Scan for the cell matching the given text and deliver its (X, Y) coordinate at center. 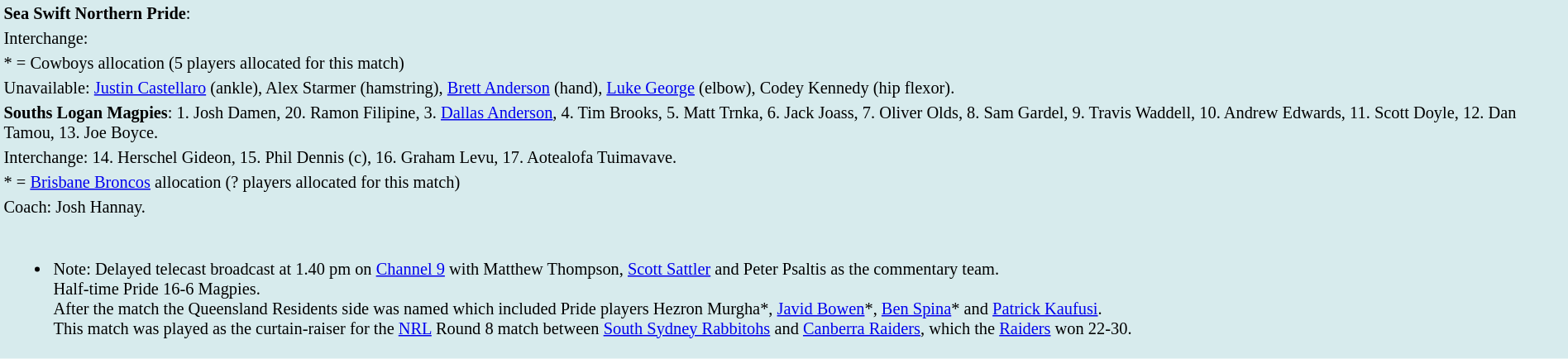
Interchange: (784, 38)
Unavailable: Justin Castellaro (ankle), Alex Starmer (hamstring), Brett Anderson (hand), Luke George (elbow), Codey Kennedy (hip flexor). (784, 88)
Sea Swift Northern Pride: (784, 13)
* = Brisbane Broncos allocation (? players allocated for this match) (784, 182)
* = Cowboys allocation (5 players allocated for this match) (784, 63)
Coach: Josh Hannay. (784, 207)
Interchange: 14. Herschel Gideon, 15. Phil Dennis (c), 16. Graham Levu, 17. Aotealofa Tuimavave. (784, 157)
